Extract the (X, Y) coordinate from the center of the cell holding the provided text.  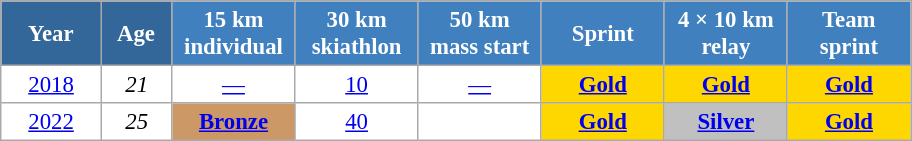
25 (136, 122)
2018 (52, 85)
10 (356, 85)
21 (136, 85)
Age (136, 34)
15 km individual (234, 34)
Team sprint (848, 34)
40 (356, 122)
Silver (726, 122)
50 km mass start (480, 34)
Bronze (234, 122)
4 × 10 km relay (726, 34)
Sprint (602, 34)
30 km skiathlon (356, 34)
Year (52, 34)
2022 (52, 122)
